Extract the [x, y] coordinate from the center of the cell holding the provided text.  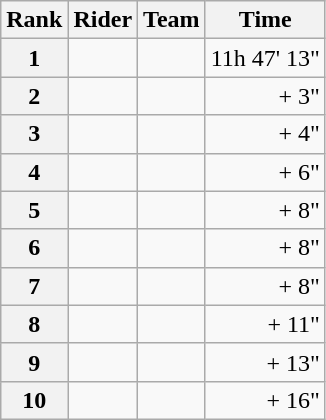
Time [265, 20]
+ 16" [265, 400]
6 [34, 248]
11h 47' 13" [265, 58]
9 [34, 362]
10 [34, 400]
+ 13" [265, 362]
8 [34, 324]
5 [34, 210]
3 [34, 134]
4 [34, 172]
1 [34, 58]
+ 11" [265, 324]
Rank [34, 20]
+ 3" [265, 96]
Team [172, 20]
Rider [103, 20]
+ 6" [265, 172]
2 [34, 96]
+ 4" [265, 134]
7 [34, 286]
